From the cell containing the given text, extract its center point as (X, Y) coordinate. 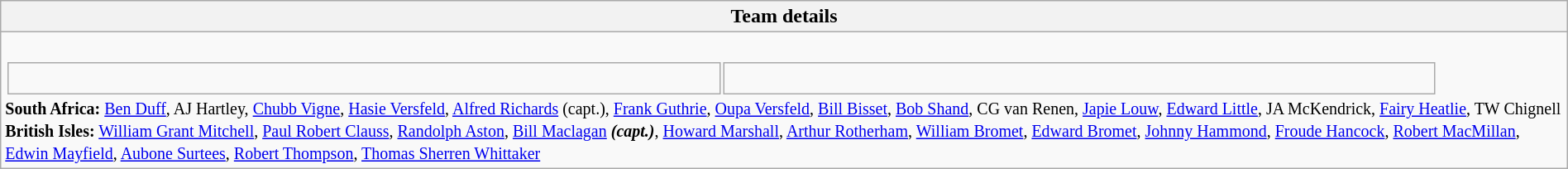
Team details (784, 17)
